Provide the [x, y] coordinate of the cell's center where the given text is located.  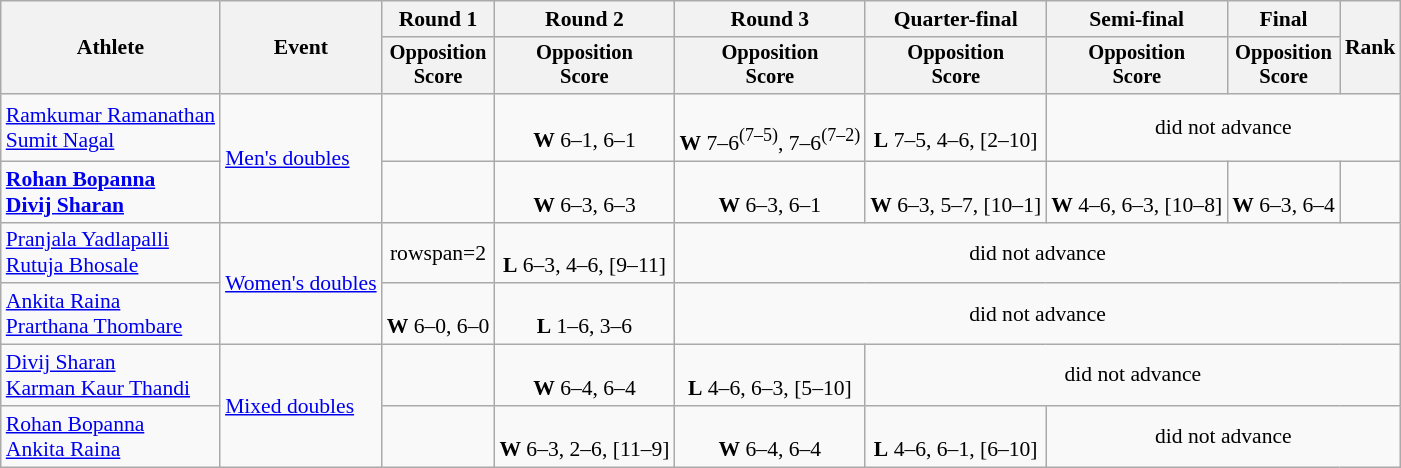
Athlete [110, 48]
Round 3 [770, 19]
W 6–3, 5–7, [10–1] [956, 192]
Rohan BopannaAnkita Raina [110, 436]
W 6–3, 6–1 [770, 192]
L 1–6, 3–6 [584, 314]
Round 2 [584, 19]
L 4–6, 6–1, [6–10] [956, 436]
Semi-final [1136, 19]
L 4–6, 6–3, [5–10] [770, 376]
Ramkumar RamanathanSumit Nagal [110, 128]
W 6–0, 6–0 [438, 314]
Women's doubles [301, 283]
Round 1 [438, 19]
Divij SharanKarman Kaur Thandi [110, 376]
Pranjala YadlapalliRutuja Bhosale [110, 252]
W 6–3, 6–4 [1284, 192]
Rohan BopannaDivij Sharan [110, 192]
W 4–6, 6–3, [10–8] [1136, 192]
Final [1284, 19]
Quarter-final [956, 19]
Ankita RainaPrarthana Thombare [110, 314]
Event [301, 48]
L 6–3, 4–6, [9–11] [584, 252]
W 7–6(7–5), 7–6(7–2) [770, 128]
Men's doubles [301, 158]
L 7–5, 4–6, [2–10] [956, 128]
W 6–3, 2–6, [11–9] [584, 436]
W 6–1, 6–1 [584, 128]
W 6–3, 6–3 [584, 192]
Rank [1370, 48]
rowspan=2 [438, 252]
Mixed doubles [301, 406]
